Return the (x, y) coordinate for the center point of the cell that contains the specified text.  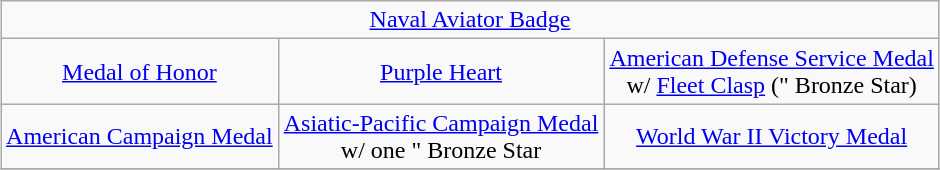
World War II Victory Medal (772, 136)
Purple Heart (441, 72)
Medal of Honor (140, 72)
American Defense Service Medalw/ Fleet Clasp (" Bronze Star) (772, 72)
American Campaign Medal (140, 136)
Naval Aviator Badge (470, 20)
Asiatic-Pacific Campaign Medalw/ one " Bronze Star (441, 136)
